Pinpoint the cell where the given text exists, returning its (x, y) midpoint coordinate. 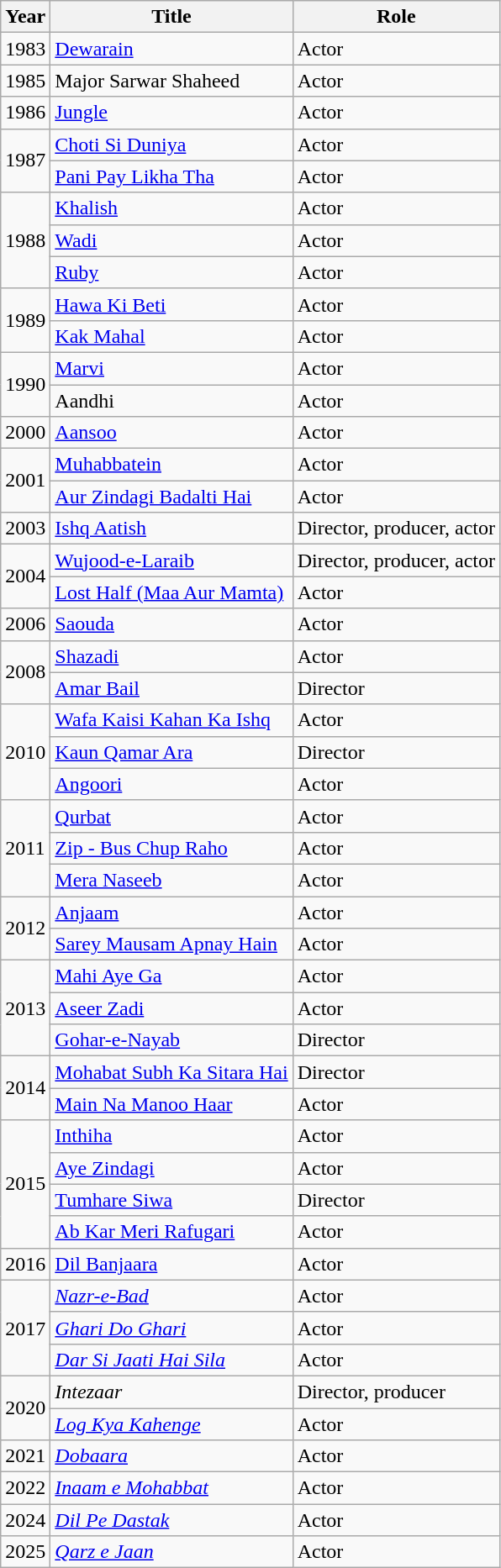
2024 (25, 1520)
Shazadi (171, 656)
Wadi (171, 240)
2014 (25, 1088)
Ishq Aatish (171, 529)
2004 (25, 576)
1988 (25, 240)
Aseer Zadi (171, 1008)
2025 (25, 1552)
Gohar-e-Nayab (171, 1040)
1990 (25, 384)
Mohabat Subh Ka Sitara Hai (171, 1072)
Lost Half (Maa Aur Mamta) (171, 592)
Inaam e Mohabbat (171, 1488)
Qarz e Jaan (171, 1552)
Khalish (171, 208)
2013 (25, 1008)
2001 (25, 481)
Director, producer (396, 1392)
Main Na Manoo Haar (171, 1104)
2016 (25, 1264)
Aandhi (171, 401)
Amar Bail (171, 688)
Angoori (171, 784)
2003 (25, 529)
2022 (25, 1488)
Pani Pay Likha Tha (171, 176)
Title (171, 17)
1985 (25, 81)
2006 (25, 624)
1987 (25, 160)
Dil Pe Dastak (171, 1520)
2015 (25, 1184)
Mera Naseeb (171, 880)
2000 (25, 433)
Aye Zindagi (171, 1168)
Saouda (171, 624)
Sarey Mausam Apnay Hain (171, 944)
Jungle (171, 113)
Major Sarwar Shaheed (171, 81)
Tumhare Siwa (171, 1200)
Qurbat (171, 816)
1986 (25, 113)
Dewarain (171, 49)
2012 (25, 928)
Wafa Kaisi Kahan Ka Ishq (171, 720)
2021 (25, 1456)
2020 (25, 1408)
Aur Zindagi Badalti Hai (171, 497)
Dar Si Jaati Hai Sila (171, 1360)
Ruby (171, 272)
Year (25, 17)
1983 (25, 49)
Inthiha (171, 1136)
Log Kya Kahenge (171, 1424)
Choti Si Duniya (171, 145)
Hawa Ki Beti (171, 304)
Marvi (171, 368)
2011 (25, 848)
Wujood-e-Laraib (171, 560)
Zip - Bus Chup Raho (171, 848)
2008 (25, 672)
2010 (25, 752)
Role (396, 17)
Ghari Do Ghari (171, 1328)
1989 (25, 320)
Intezaar (171, 1392)
Ab Kar Meri Rafugari (171, 1232)
Anjaam (171, 912)
Dobaara (171, 1456)
Dil Banjaara (171, 1264)
Muhabbatein (171, 465)
Kak Mahal (171, 336)
Aansoo (171, 433)
Nazr-e-Bad (171, 1296)
Mahi Aye Ga (171, 976)
2017 (25, 1328)
Kaun Qamar Ara (171, 752)
